Return the (x, y) coordinate for the center point of the cell that contains the specified text.  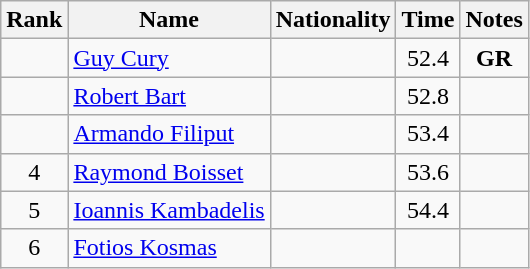
6 (34, 248)
52.4 (428, 58)
Name (169, 20)
Rank (34, 20)
Nationality (333, 20)
53.6 (428, 172)
5 (34, 210)
Ioannis Kambadelis (169, 210)
Robert Bart (169, 96)
4 (34, 172)
Raymond Boisset (169, 172)
Fotios Kosmas (169, 248)
Notes (494, 20)
GR (494, 58)
Armando Filiput (169, 134)
54.4 (428, 210)
52.8 (428, 96)
Guy Cury (169, 58)
Time (428, 20)
53.4 (428, 134)
